Provide the [X, Y] coordinate of the cell's center where the given text is located.  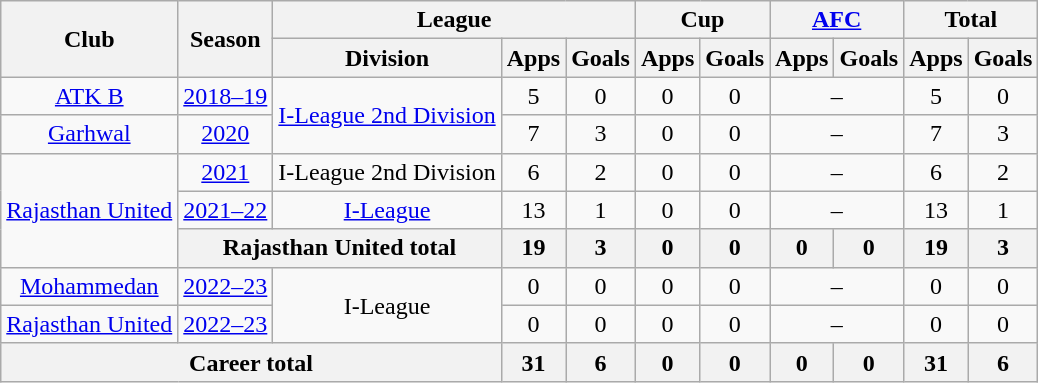
Division [387, 58]
League [454, 20]
AFC [837, 20]
2020 [226, 134]
Garhwal [90, 134]
Cup [702, 20]
ATK B [90, 96]
Season [226, 39]
Total [971, 20]
Club [90, 39]
2018–19 [226, 96]
Mohammedan [90, 286]
2021–22 [226, 210]
2021 [226, 172]
Career total [251, 362]
Rajasthan United total [340, 248]
